Return [x, y] of the center of cell containing provided text 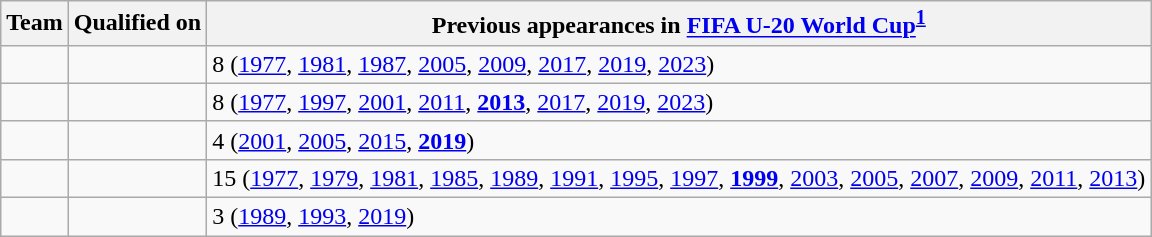
Team [35, 24]
Qualified on [137, 24]
3 (1989, 1993, 2019) [679, 217]
15 (1977, 1979, 1981, 1985, 1989, 1991, 1995, 1997, 1999, 2003, 2005, 2007, 2009, 2011, 2013) [679, 178]
8 (1977, 1981, 1987, 2005, 2009, 2017, 2019, 2023) [679, 64]
4 (2001, 2005, 2015, 2019) [679, 140]
Previous appearances in FIFA U-20 World Cup1 [679, 24]
8 (1977, 1997, 2001, 2011, 2013, 2017, 2019, 2023) [679, 102]
